From the cell containing the given text, extract its center point as [X, Y] coordinate. 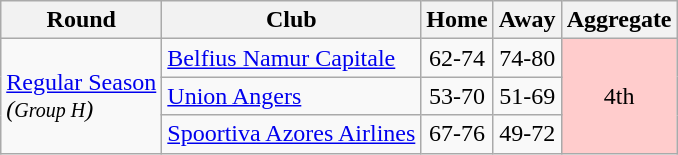
Regular Season(Group H) [82, 96]
Union Angers [292, 96]
62-74 [457, 58]
4th [619, 96]
74-80 [527, 58]
Club [292, 20]
51-69 [527, 96]
Round [82, 20]
49-72 [527, 134]
Home [457, 20]
Belfius Namur Capitale [292, 58]
Aggregate [619, 20]
53-70 [457, 96]
67-76 [457, 134]
Away [527, 20]
Spoortiva Azores Airlines [292, 134]
